Provide the [X, Y] coordinate of the cell's center where the given text is located.  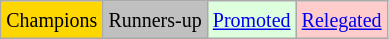
Relegated [342, 20]
Champions [52, 20]
Runners-up [155, 20]
Promoted [252, 20]
